Extract the [x, y] coordinate from the center of the cell holding the provided text.  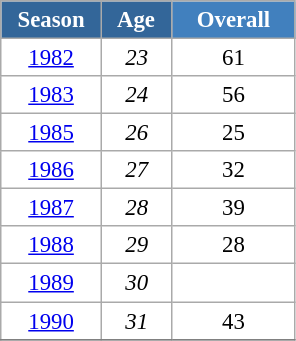
1990 [52, 321]
23 [136, 58]
43 [234, 321]
1985 [52, 133]
32 [234, 170]
Overall [234, 20]
1986 [52, 170]
1988 [52, 245]
24 [136, 95]
1983 [52, 95]
29 [136, 245]
26 [136, 133]
Age [136, 20]
1982 [52, 58]
25 [234, 133]
30 [136, 283]
61 [234, 58]
31 [136, 321]
Season [52, 20]
39 [234, 208]
1987 [52, 208]
56 [234, 95]
27 [136, 170]
1989 [52, 283]
